Output the [x, y] coordinate of the center of the cell containing the given text.  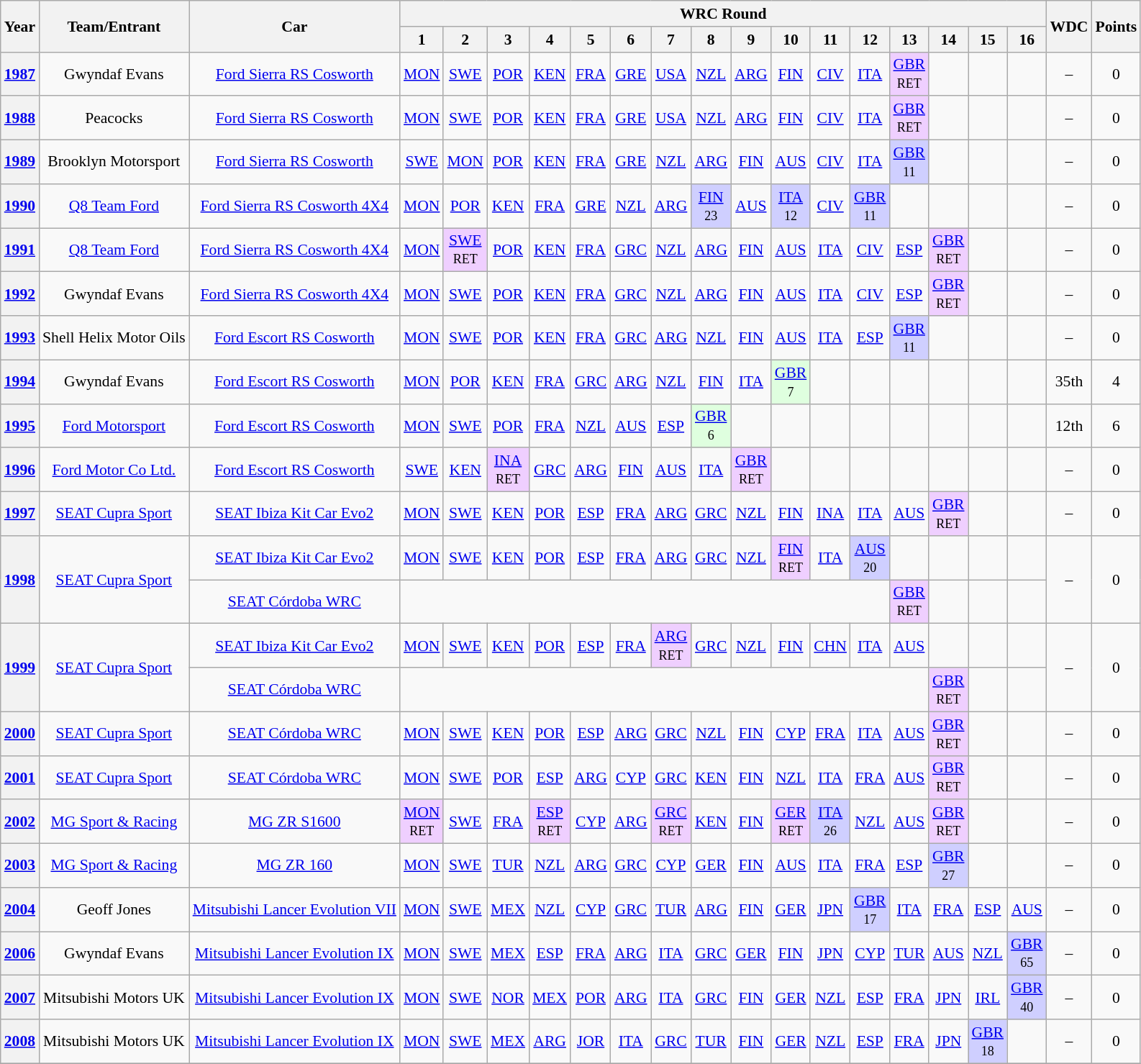
2007 [20, 997]
ITA12 [791, 206]
Ford Motorsport [114, 426]
INARET [508, 470]
2 [465, 40]
13 [909, 40]
1994 [20, 381]
ITA26 [830, 822]
2002 [20, 822]
NOR [508, 997]
Mitsubishi Lancer Evolution VII [295, 909]
Year [20, 26]
AUS20 [870, 558]
GBR17 [870, 909]
14 [948, 40]
Car [295, 26]
FINRET [791, 558]
Brooklyn Motorsport [114, 163]
GBR6 [711, 426]
1997 [20, 514]
GBR7 [791, 381]
5 [591, 40]
Peacocks [114, 118]
WDC [1069, 26]
1 [422, 40]
2006 [20, 954]
Points [1116, 26]
12 [870, 40]
2000 [20, 734]
1993 [20, 338]
1989 [20, 163]
MG ZR 160 [295, 866]
12th [1069, 426]
ESPRET [550, 822]
7 [671, 40]
INA [830, 514]
10 [791, 40]
11 [830, 40]
8 [711, 40]
1999 [20, 668]
JOR [591, 1042]
ARGRET [671, 646]
GERRET [791, 822]
MONRET [422, 822]
GBR65 [1027, 954]
15 [988, 40]
2008 [20, 1042]
SWERET [465, 250]
GBR18 [988, 1042]
FIN23 [711, 206]
GBR40 [1027, 997]
IRL [988, 997]
2001 [20, 777]
1995 [20, 426]
1990 [20, 206]
Team/Entrant [114, 26]
2003 [20, 866]
1988 [20, 118]
Ford Motor Co Ltd. [114, 470]
MG ZR S1600 [295, 822]
Shell Helix Motor Oils [114, 338]
WRC Round [724, 14]
Geoff Jones [114, 909]
1998 [20, 580]
16 [1027, 40]
2004 [20, 909]
1992 [20, 294]
3 [508, 40]
GRCRET [671, 822]
CHN [830, 646]
1996 [20, 470]
35th [1069, 381]
GBR27 [948, 866]
1987 [20, 73]
1991 [20, 250]
9 [751, 40]
